Search for the cell housing the specified text and yield its (X, Y) center coordinate. 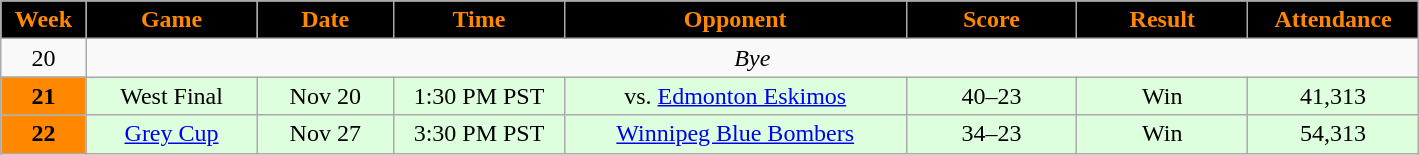
Score (992, 20)
22 (44, 134)
41,313 (1334, 96)
40–23 (992, 96)
Grey Cup (172, 134)
vs. Edmonton Eskimos (735, 96)
1:30 PM PST (480, 96)
3:30 PM PST (480, 134)
21 (44, 96)
Opponent (735, 20)
West Final (172, 96)
Result (1162, 20)
54,313 (1334, 134)
Winnipeg Blue Bombers (735, 134)
Game (172, 20)
Week (44, 20)
Date (326, 20)
Attendance (1334, 20)
Nov 20 (326, 96)
Time (480, 20)
Bye (752, 58)
20 (44, 58)
34–23 (992, 134)
Nov 27 (326, 134)
